Determine the [X, Y] coordinate at the center of the cell enclosing the given text.  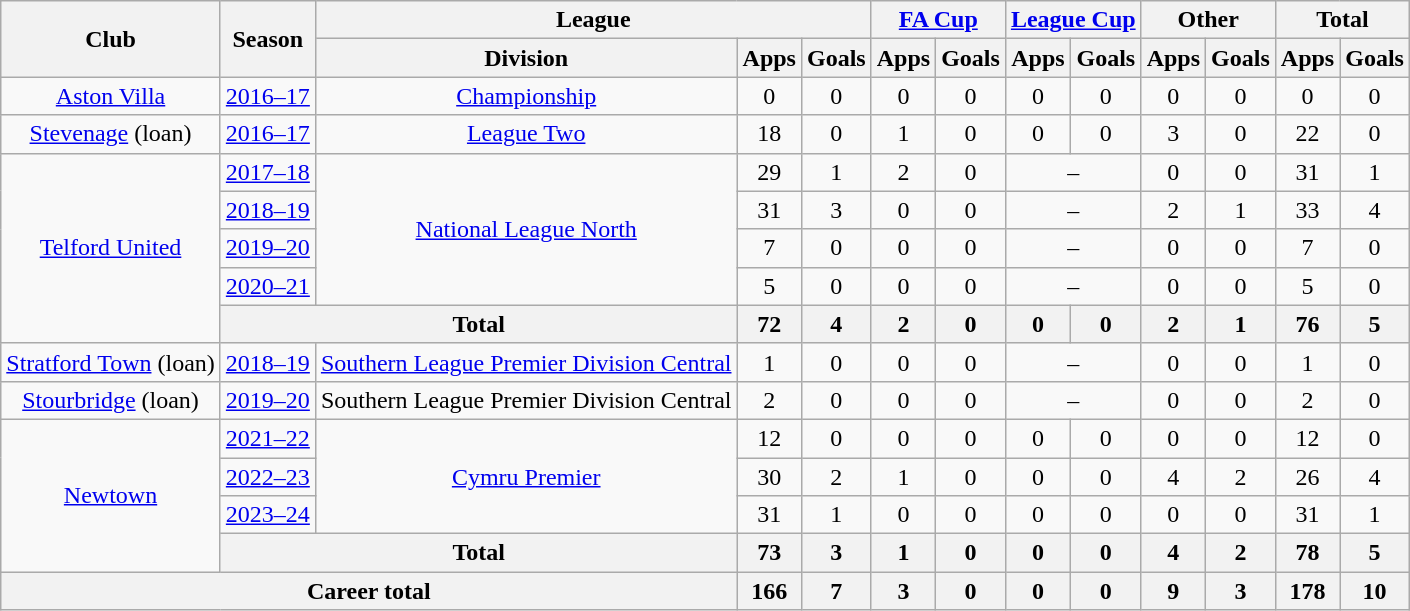
National League North [526, 229]
2023–24 [268, 515]
League Two [526, 134]
9 [1173, 591]
2021–22 [268, 438]
Newtown [111, 495]
33 [1307, 210]
30 [769, 477]
Club [111, 39]
2020–21 [268, 286]
26 [1307, 477]
2017–18 [268, 172]
29 [769, 172]
League [593, 20]
72 [769, 324]
League Cup [1073, 20]
Stratford Town (loan) [111, 362]
Career total [369, 591]
2022–23 [268, 477]
18 [769, 134]
Division [526, 58]
Other [1208, 20]
22 [1307, 134]
Aston Villa [111, 96]
178 [1307, 591]
73 [769, 553]
10 [1375, 591]
76 [1307, 324]
Championship [526, 96]
166 [769, 591]
Stourbridge (loan) [111, 400]
Telford United [111, 248]
78 [1307, 553]
Season [268, 39]
Stevenage (loan) [111, 134]
Cymru Premier [526, 476]
FA Cup [938, 20]
